Locate the cell with the specified text and output its [X, Y] center coordinate. 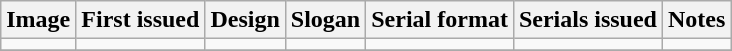
Slogan [325, 20]
Image [38, 20]
Serial format [440, 20]
Notes [696, 20]
Design [245, 20]
Serials issued [588, 20]
First issued [140, 20]
